Provide the (X, Y) coordinate of the cell's center where the given text is located.  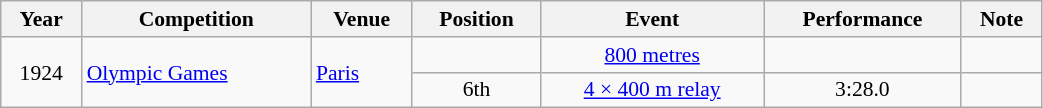
Event (652, 19)
3:28.0 (862, 90)
Note (1002, 19)
Position (476, 19)
Olympic Games (196, 72)
6th (476, 90)
Competition (196, 19)
Paris (362, 72)
4 × 400 m relay (652, 90)
Performance (862, 19)
800 metres (652, 55)
1924 (42, 72)
Venue (362, 19)
Year (42, 19)
